Find where the given text appears and provide that cell's center as [x, y] coordinate. 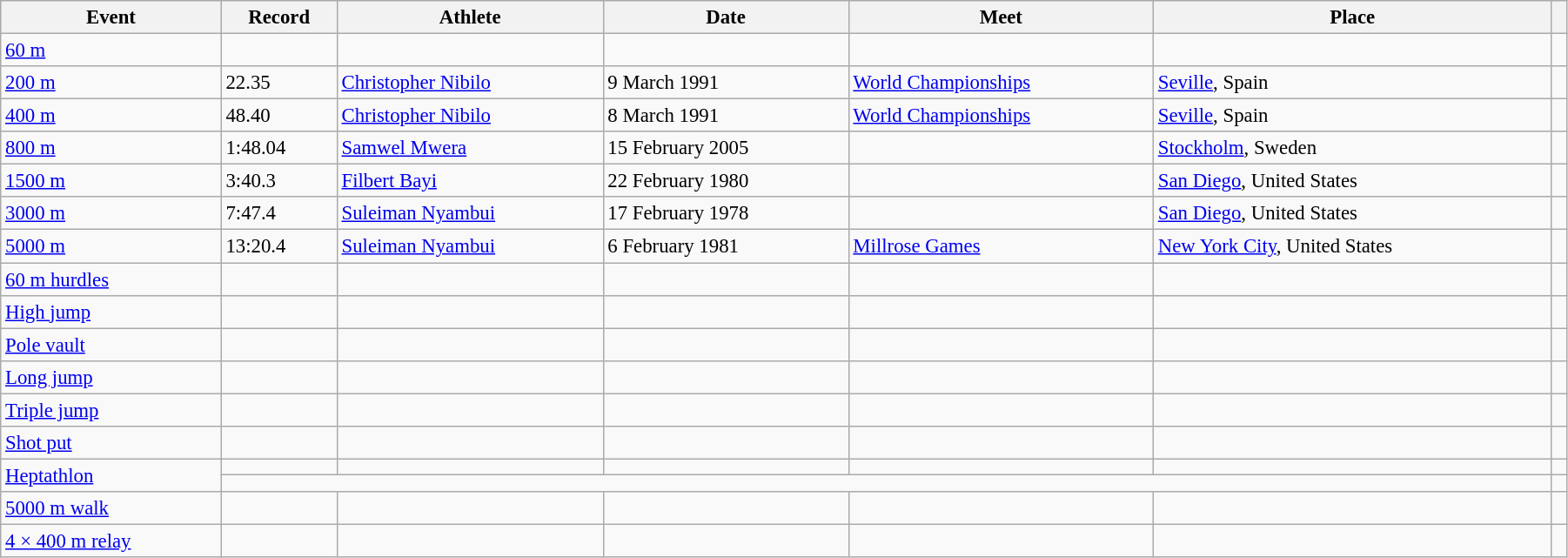
Samwel Mwera [470, 148]
4 × 400 m relay [111, 541]
Stockholm, Sweden [1353, 148]
7:47.4 [278, 213]
Event [111, 17]
800 m [111, 148]
6 February 1981 [726, 246]
22 February 1980 [726, 181]
Triple jump [111, 410]
3000 m [111, 213]
13:20.4 [278, 246]
400 m [111, 116]
Filbert Bayi [470, 181]
9 March 1991 [726, 83]
Heptathlon [111, 475]
Pole vault [111, 345]
Millrose Games [1001, 246]
200 m [111, 83]
5000 m walk [111, 508]
1500 m [111, 181]
8 March 1991 [726, 116]
17 February 1978 [726, 213]
Athlete [470, 17]
3:40.3 [278, 181]
60 m hurdles [111, 279]
Long jump [111, 377]
15 February 2005 [726, 148]
1:48.04 [278, 148]
Date [726, 17]
60 m [111, 50]
48.40 [278, 116]
Shot put [111, 443]
Record [278, 17]
Place [1353, 17]
5000 m [111, 246]
22.35 [278, 83]
New York City, United States [1353, 246]
Meet [1001, 17]
High jump [111, 312]
